Detect which cell encompasses the target text, then output its [X, Y] center coordinate. 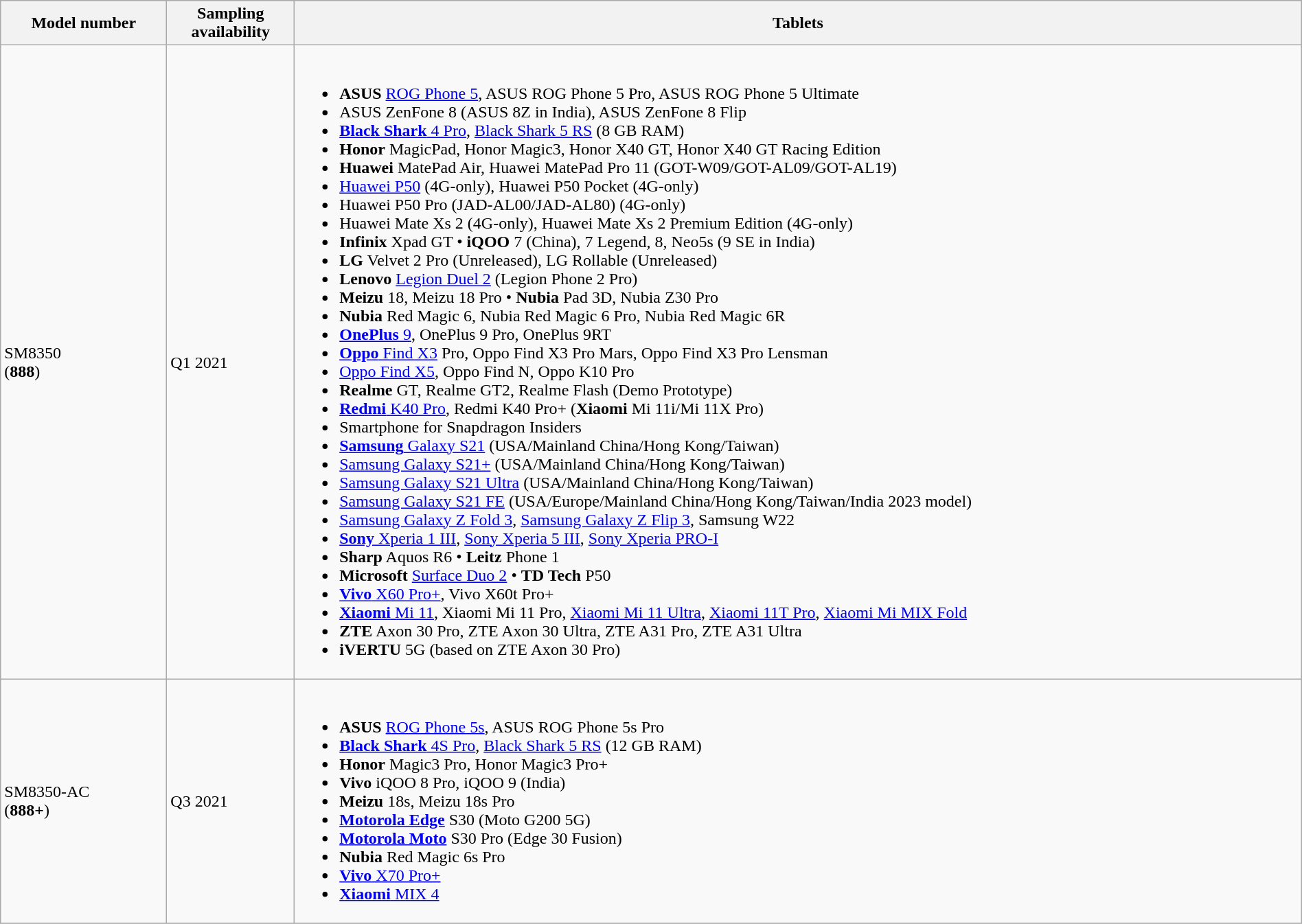
Q3 2021 [231, 801]
SM8350 (888) [84, 362]
SM8350-AC (888+) [84, 801]
Q1 2021 [231, 362]
Samplingavailability [231, 23]
Model number [84, 23]
Tablets [798, 23]
